Return (X, Y) of the center of cell containing provided text 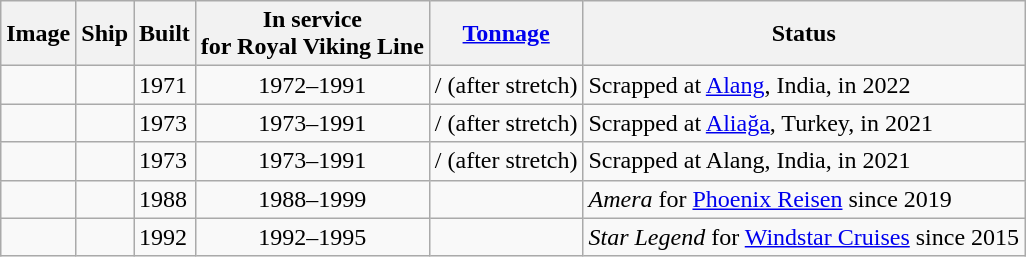
Ship (105, 34)
1972–1991 (312, 85)
Image (38, 34)
Scrapped at Alang, India, in 2022 (804, 85)
1988–1999 (312, 199)
1992 (165, 237)
1992–1995 (312, 237)
Status (804, 34)
Built (165, 34)
1988 (165, 199)
Tonnage (506, 34)
Star Legend for Windstar Cruises since 2015 (804, 237)
Scrapped at Aliağa, Turkey, in 2021 (804, 123)
1971 (165, 85)
Amera for Phoenix Reisen since 2019 (804, 199)
In servicefor Royal Viking Line (312, 34)
Scrapped at Alang, India, in 2021 (804, 161)
